For the text-containing cell, return its midpoint in [X, Y] coordinate format. 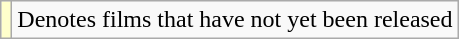
Denotes films that have not yet been released [235, 20]
